Pinpoint the cell where the given text exists, returning its (x, y) midpoint coordinate. 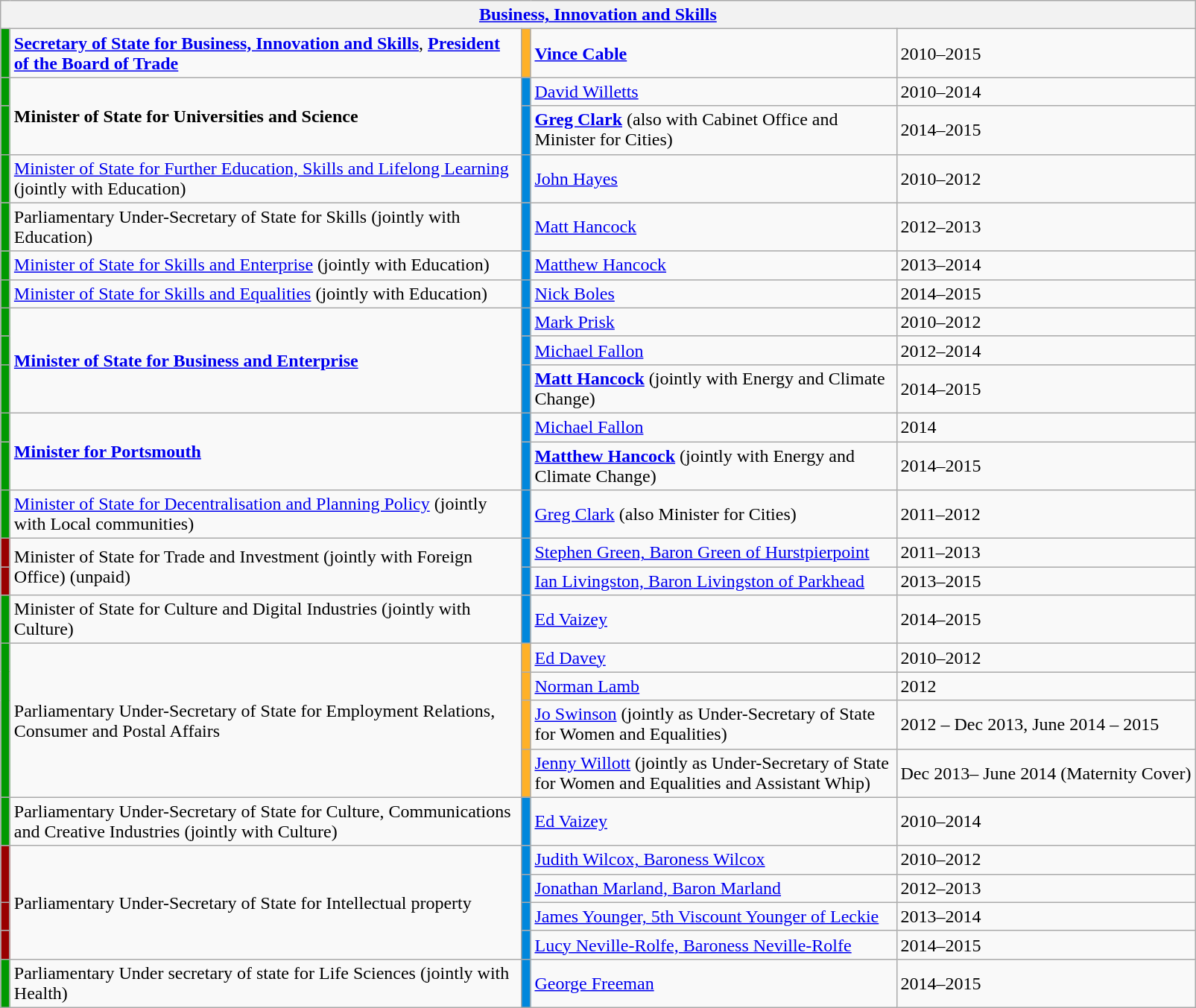
Lucy Neville-Rolfe, Baroness Neville-Rolfe (714, 945)
Minister of State for Further Education, Skills and Lifelong Learning (jointly with Education) (265, 179)
Ed Davey (714, 658)
Judith Wilcox, Baroness Wilcox (714, 860)
Parliamentary Under-Secretary of State for Intellectual property (265, 902)
Matthew Hancock (714, 265)
2012–2014 (1046, 350)
Parliamentary Under secretary of state for Life Sciences (jointly with Health) (265, 983)
2014 (1046, 427)
Parliamentary Under-Secretary of State for Skills (jointly with Education) (265, 226)
Minister for Portsmouth (265, 451)
James Younger, 5th Viscount Younger of Leckie (714, 916)
Jenny Willott (jointly as Under-Secretary of State for Women and Equalities and Assistant Whip) (714, 773)
Norman Lamb (714, 686)
Greg Clark (also Minister for Cities) (714, 514)
Matt Hancock (jointly with Energy and Climate Change) (714, 389)
2013–2015 (1046, 581)
Secretary of State for Business, Innovation and Skills, President of the Board of Trade (265, 54)
Matt Hancock (714, 226)
Vince Cable (714, 54)
George Freeman (714, 983)
Minister of State for Trade and Investment (jointly with Foreign Office) (unpaid) (265, 567)
Minister of State for Business and Enterprise (265, 361)
Business, Innovation and Skills (598, 15)
2012 (1046, 686)
2011–2012 (1046, 514)
Parliamentary Under-Secretary of State for Employment Relations, Consumer and Postal Affairs (265, 720)
Minister of State for Skills and Equalities (jointly with Education) (265, 294)
Ian Livingston, Baron Livingston of Parkhead (714, 581)
2012 – Dec 2013, June 2014 – 2015 (1046, 724)
Parliamentary Under-Secretary of State for Culture, Communications and Creative Industries (jointly with Culture) (265, 821)
Greg Clark (also with Cabinet Office and Minister for Cities) (714, 130)
Minister of State for Decentralisation and Planning Policy (jointly with Local communities) (265, 514)
Jo Swinson (jointly as Under-Secretary of State for Women and Equalities) (714, 724)
Minister of State for Culture and Digital Industries (jointly with Culture) (265, 620)
David Willetts (714, 92)
Matthew Hancock (jointly with Energy and Climate Change) (714, 465)
Jonathan Marland, Baron Marland (714, 888)
Dec 2013– June 2014 (Maternity Cover) (1046, 773)
Nick Boles (714, 294)
Minister of State for Universities and Science (265, 116)
2011–2013 (1046, 553)
Minister of State for Skills and Enterprise (jointly with Education) (265, 265)
2010–2015 (1046, 54)
Mark Prisk (714, 322)
John Hayes (714, 179)
Stephen Green, Baron Green of Hurstpierpoint (714, 553)
